Output the [x, y] coordinate of the center of the cell containing the given text.  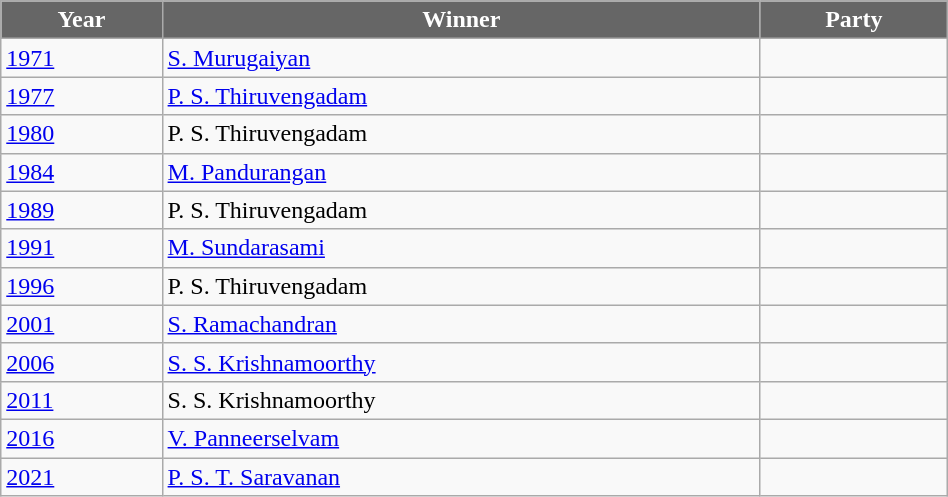
1980 [82, 134]
S. Murugaiyan [461, 58]
2016 [82, 438]
2021 [82, 477]
1989 [82, 210]
2001 [82, 324]
M. Pandurangan [461, 172]
Year [82, 20]
S. Ramachandran [461, 324]
2006 [82, 362]
1971 [82, 58]
M. Sundarasami [461, 248]
1991 [82, 248]
P. S. T. Saravanan [461, 477]
1984 [82, 172]
1977 [82, 96]
1996 [82, 286]
Winner [461, 20]
2011 [82, 400]
Party [854, 20]
V. Panneerselvam [461, 438]
